From the cell containing the given text, extract its center point as [x, y] coordinate. 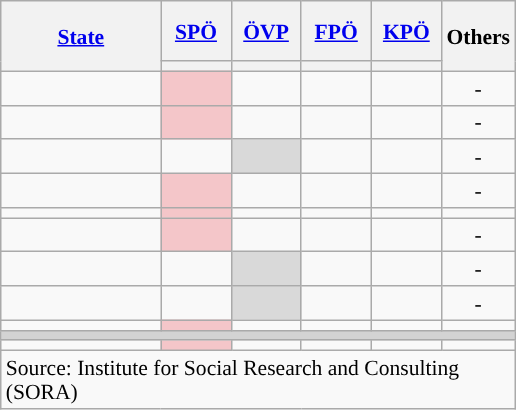
SPÖ [196, 31]
ÖVP [266, 31]
KPÖ [406, 31]
Others [478, 36]
Source: Institute for Social Research and Consulting (SORA) [258, 380]
State [81, 36]
FPÖ [336, 31]
